Output the [x, y] coordinate of the center of the cell containing the given text.  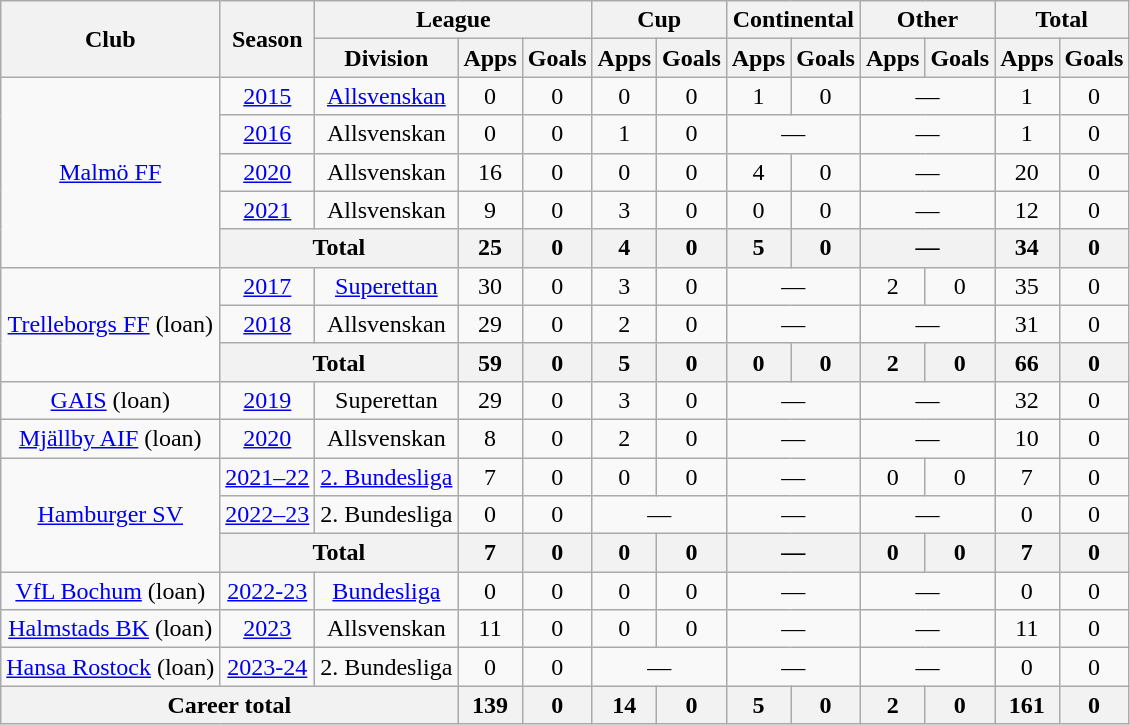
Mjällby AIF (loan) [110, 438]
2017 [268, 286]
34 [1027, 248]
35 [1027, 286]
Club [110, 39]
2019 [268, 400]
Cup [659, 20]
139 [490, 705]
14 [624, 705]
20 [1027, 172]
2021 [268, 210]
Trelleborgs FF (loan) [110, 324]
Other [927, 20]
30 [490, 286]
Career total [230, 705]
2021–22 [268, 477]
Continental [793, 20]
2016 [268, 134]
Bundesliga [386, 591]
2018 [268, 324]
25 [490, 248]
2023 [268, 629]
9 [490, 210]
Hamburger SV [110, 515]
12 [1027, 210]
Season [268, 39]
Hansa Rostock (loan) [110, 667]
8 [490, 438]
59 [490, 362]
2015 [268, 96]
Division [386, 58]
Halmstads BK (loan) [110, 629]
League [454, 20]
2022–23 [268, 515]
16 [490, 172]
32 [1027, 400]
VfL Bochum (loan) [110, 591]
66 [1027, 362]
31 [1027, 324]
2022-23 [268, 591]
161 [1027, 705]
Malmö FF [110, 172]
GAIS (loan) [110, 400]
10 [1027, 438]
2023-24 [268, 667]
